Provide the [x, y] coordinate of the cell's center where the given text is located.  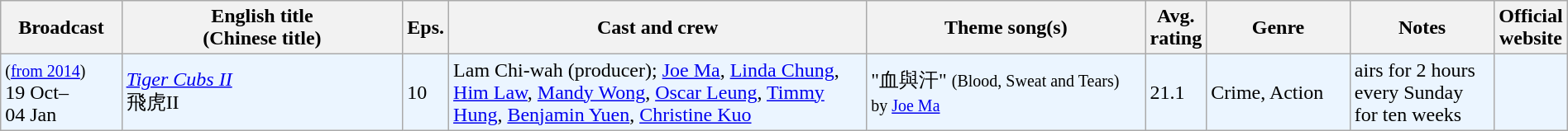
"血與汗" (Blood, Sweat and Tears)by Joe Ma [1006, 92]
Genre [1279, 28]
Cast and crew [658, 28]
Avg. rating [1176, 28]
Lam Chi-wah (producer); Joe Ma, Linda Chung, Him Law, Mandy Wong, Oscar Leung, Timmy Hung, Benjamin Yuen, Christine Kuo [658, 92]
airs for 2 hours every Sunday for ten weeks [1422, 92]
10 [426, 92]
Official website [1531, 28]
21.1 [1176, 92]
Broadcast [61, 28]
Eps. [426, 28]
Theme song(s) [1006, 28]
Notes [1422, 28]
Tiger Cubs II 飛虎II [262, 92]
(from 2014)19 Oct–04 Jan [61, 92]
Crime, Action [1279, 92]
English title (Chinese title) [262, 28]
